Output the (x, y) coordinate of the center of the cell containing the given text.  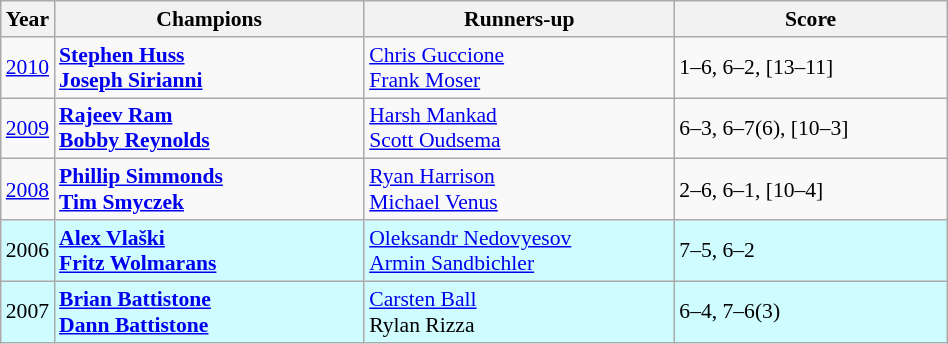
2006 (28, 250)
Phillip Simmonds Tim Smyczek (209, 190)
1–6, 6–2, [13–11] (810, 68)
Score (810, 19)
2008 (28, 190)
7–5, 6–2 (810, 250)
Ryan Harrison Michael Venus (519, 190)
2009 (28, 128)
Rajeev Ram Bobby Reynolds (209, 128)
6–4, 7–6(3) (810, 312)
Champions (209, 19)
2007 (28, 312)
Stephen Huss Joseph Sirianni (209, 68)
6–3, 6–7(6), [10–3] (810, 128)
Brian Battistone Dann Battistone (209, 312)
2010 (28, 68)
Runners-up (519, 19)
2–6, 6–1, [10–4] (810, 190)
Carsten Ball Rylan Rizza (519, 312)
Year (28, 19)
Alex Vlaški Fritz Wolmarans (209, 250)
Chris Guccione Frank Moser (519, 68)
Harsh Mankad Scott Oudsema (519, 128)
Oleksandr Nedovyesov Armin Sandbichler (519, 250)
